Determine the [x, y] coordinate at the center of the cell enclosing the given text.  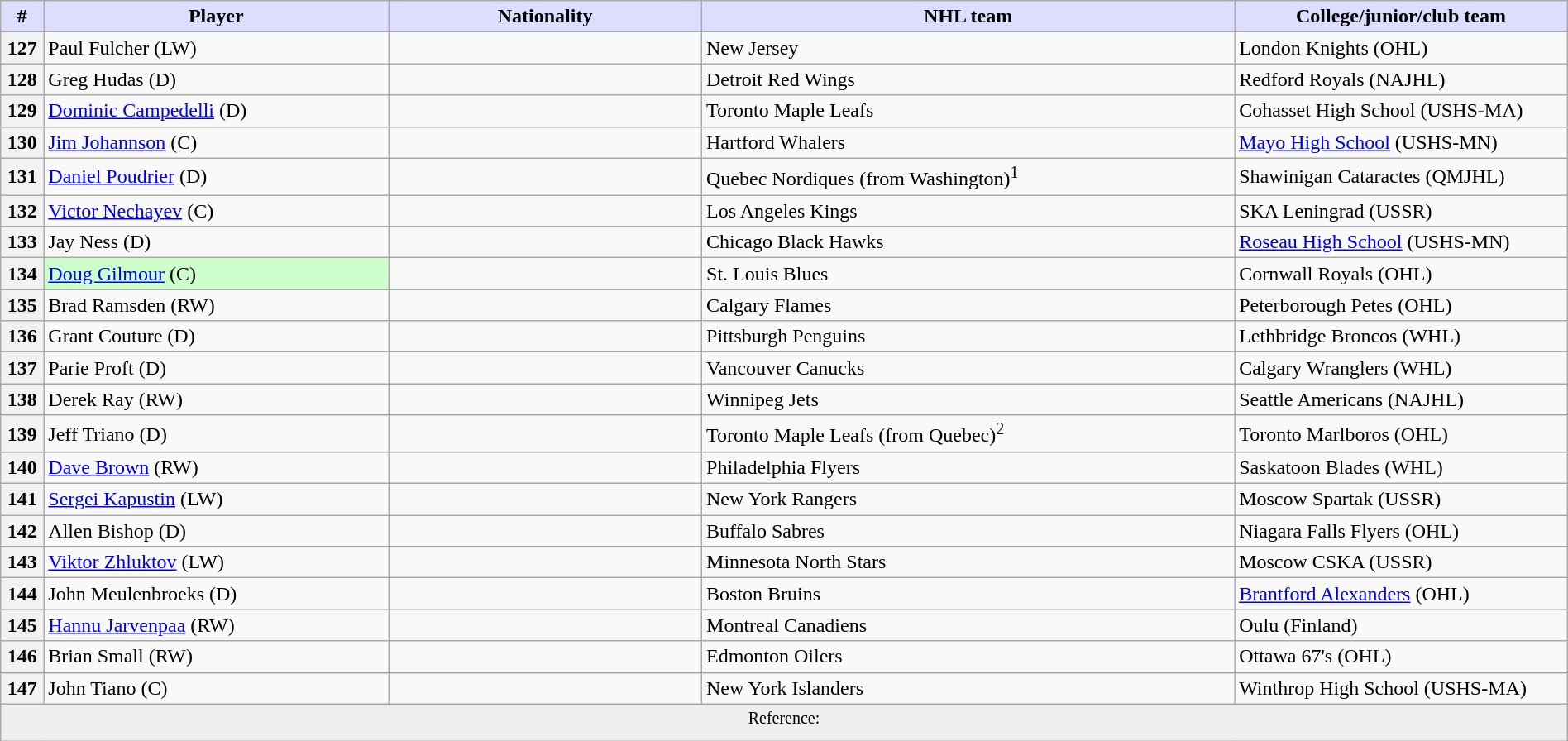
136 [22, 337]
141 [22, 500]
129 [22, 111]
Los Angeles Kings [968, 211]
London Knights (OHL) [1401, 48]
Player [217, 17]
Cornwall Royals (OHL) [1401, 274]
Boston Bruins [968, 594]
135 [22, 305]
Jim Johannson (C) [217, 142]
Cohasset High School (USHS-MA) [1401, 111]
130 [22, 142]
133 [22, 242]
Moscow CSKA (USSR) [1401, 562]
Shawinigan Cataractes (QMJHL) [1401, 177]
Minnesota North Stars [968, 562]
138 [22, 399]
SKA Leningrad (USSR) [1401, 211]
Sergei Kapustin (LW) [217, 500]
Calgary Flames [968, 305]
137 [22, 368]
Brian Small (RW) [217, 657]
Detroit Red Wings [968, 79]
Saskatoon Blades (WHL) [1401, 468]
Allen Bishop (D) [217, 531]
Toronto Maple Leafs [968, 111]
Quebec Nordiques (from Washington)1 [968, 177]
131 [22, 177]
Parie Proft (D) [217, 368]
Greg Hudas (D) [217, 79]
Ottawa 67's (OHL) [1401, 657]
Derek Ray (RW) [217, 399]
146 [22, 657]
Brantford Alexanders (OHL) [1401, 594]
Winthrop High School (USHS-MA) [1401, 688]
Viktor Zhluktov (LW) [217, 562]
Daniel Poudrier (D) [217, 177]
Jay Ness (D) [217, 242]
140 [22, 468]
132 [22, 211]
Pittsburgh Penguins [968, 337]
Brad Ramsden (RW) [217, 305]
Winnipeg Jets [968, 399]
NHL team [968, 17]
New Jersey [968, 48]
Lethbridge Broncos (WHL) [1401, 337]
Toronto Marlboros (OHL) [1401, 433]
Doug Gilmour (C) [217, 274]
127 [22, 48]
Vancouver Canucks [968, 368]
Mayo High School (USHS-MN) [1401, 142]
Toronto Maple Leafs (from Quebec)2 [968, 433]
Buffalo Sabres [968, 531]
Jeff Triano (D) [217, 433]
139 [22, 433]
143 [22, 562]
New York Islanders [968, 688]
Roseau High School (USHS-MN) [1401, 242]
147 [22, 688]
Moscow Spartak (USSR) [1401, 500]
# [22, 17]
145 [22, 625]
144 [22, 594]
Oulu (Finland) [1401, 625]
Redford Royals (NAJHL) [1401, 79]
Nationality [546, 17]
Philadelphia Flyers [968, 468]
128 [22, 79]
142 [22, 531]
Seattle Americans (NAJHL) [1401, 399]
Grant Couture (D) [217, 337]
Peterborough Petes (OHL) [1401, 305]
New York Rangers [968, 500]
Dave Brown (RW) [217, 468]
John Meulenbroeks (D) [217, 594]
Hartford Whalers [968, 142]
Victor Nechayev (C) [217, 211]
Niagara Falls Flyers (OHL) [1401, 531]
College/junior/club team [1401, 17]
Hannu Jarvenpaa (RW) [217, 625]
Reference: [784, 723]
St. Louis Blues [968, 274]
Montreal Canadiens [968, 625]
John Tiano (C) [217, 688]
Dominic Campedelli (D) [217, 111]
134 [22, 274]
Edmonton Oilers [968, 657]
Chicago Black Hawks [968, 242]
Paul Fulcher (LW) [217, 48]
Calgary Wranglers (WHL) [1401, 368]
